Capture the cell that displays the provided text and extract its [X, Y] central coordinate. 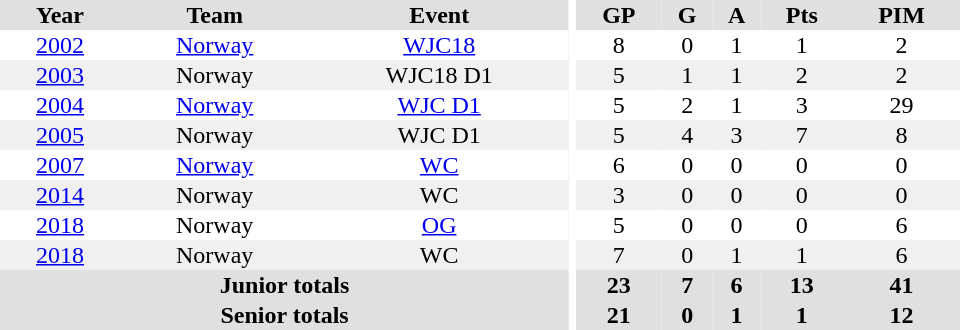
23 [619, 285]
G [688, 15]
WJC18 [439, 45]
2004 [60, 105]
41 [902, 285]
WJC18 D1 [439, 75]
2003 [60, 75]
Event [439, 15]
13 [802, 285]
4 [688, 135]
2005 [60, 135]
Pts [802, 15]
2014 [60, 195]
Senior totals [284, 315]
Team [214, 15]
OG [439, 225]
21 [619, 315]
Year [60, 15]
12 [902, 315]
GP [619, 15]
2002 [60, 45]
PIM [902, 15]
Junior totals [284, 285]
A [737, 15]
2007 [60, 165]
29 [902, 105]
